Pinpoint the cell where the given text exists, returning its (x, y) midpoint coordinate. 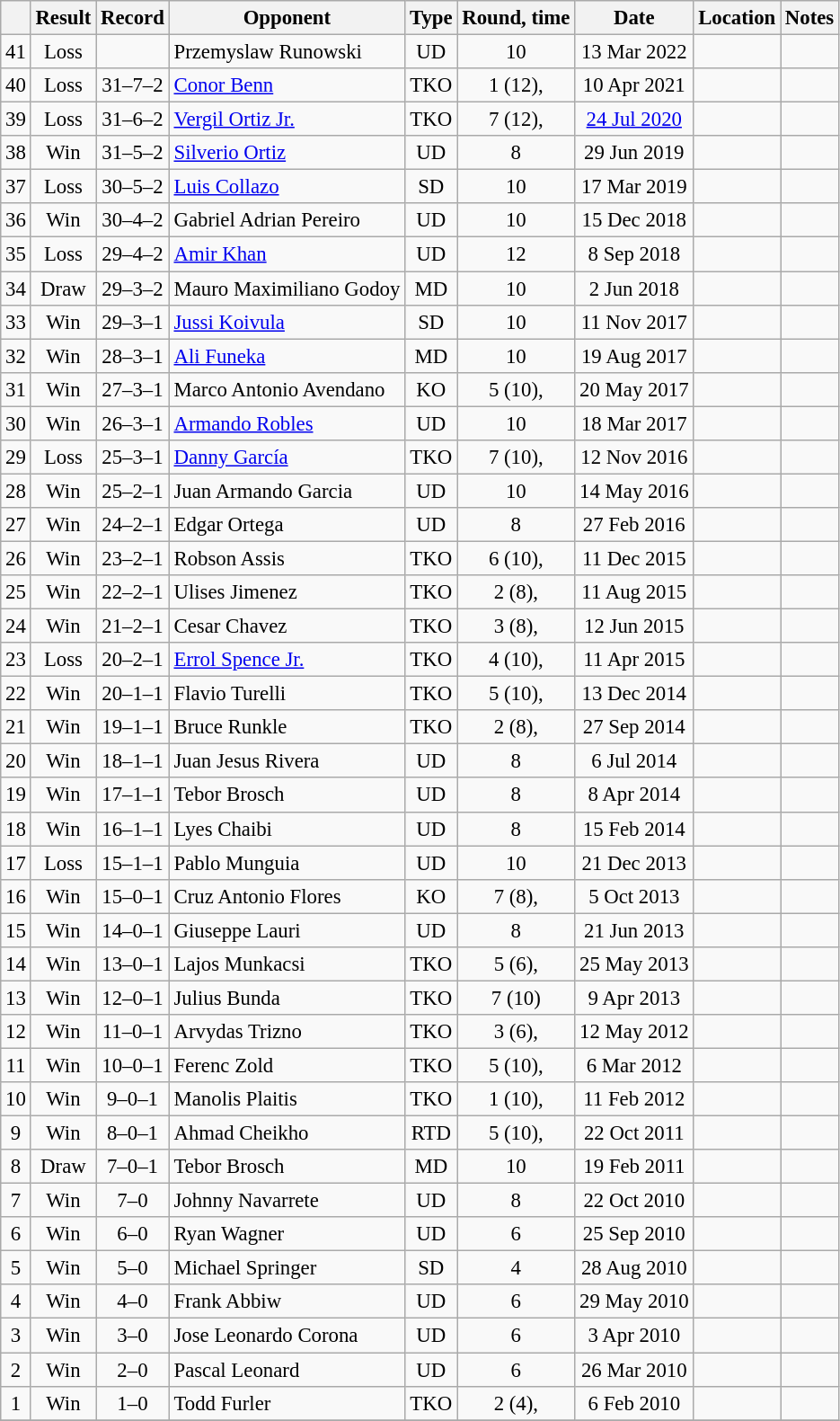
15 Dec 2018 (634, 220)
Juan Armando Garcia (287, 491)
Ali Funeka (287, 356)
Round, time (516, 18)
Bruce Runkle (287, 727)
17–1–1 (133, 795)
22 Oct 2010 (634, 1201)
29–3–1 (133, 322)
21 Jun 2013 (634, 930)
6–0 (133, 1234)
11 Nov 2017 (634, 322)
25 May 2013 (634, 964)
Ryan Wagner (287, 1234)
26 Mar 2010 (634, 1370)
29–3–2 (133, 289)
11 Aug 2015 (634, 592)
29 May 2010 (634, 1302)
13 Mar 2022 (634, 52)
Gabriel Adrian Pereiro (287, 220)
29 Jun 2019 (634, 153)
19–1–1 (133, 727)
9 (16, 1133)
14 (16, 964)
Silverio Ortiz (287, 153)
3 (8), (516, 626)
8–0–1 (133, 1133)
15 (16, 930)
6 Mar 2012 (634, 1065)
24 (16, 626)
Cruz Antonio Flores (287, 896)
1 (10), (516, 1099)
31–7–2 (133, 85)
Location (737, 18)
27 (16, 525)
20 (16, 761)
Result (63, 18)
Marco Antonio Avendano (287, 389)
Lyes Chaibi (287, 829)
4–0 (133, 1302)
8 Sep 2018 (634, 254)
22 (16, 694)
Arvydas Trizno (287, 1032)
Juan Jesus Rivera (287, 761)
40 (16, 85)
19 (16, 795)
7 (16, 1201)
7–0–1 (133, 1167)
Opponent (287, 18)
Jose Leonardo Corona (287, 1336)
16 (16, 896)
8 Apr 2014 (634, 795)
11–0–1 (133, 1032)
12 May 2012 (634, 1032)
27 Feb 2016 (634, 525)
Conor Benn (287, 85)
11 Apr 2015 (634, 660)
7–0 (133, 1201)
17 (16, 863)
30 (16, 423)
Armando Robles (287, 423)
13 (16, 998)
3 Apr 2010 (634, 1336)
11 Dec 2015 (634, 558)
Johnny Navarrete (287, 1201)
21 (16, 727)
21–2–1 (133, 626)
Giuseppe Lauri (287, 930)
Lajos Munkacsi (287, 964)
28 (16, 491)
Michael Springer (287, 1268)
RTD (431, 1133)
1 (12), (516, 85)
2–0 (133, 1370)
30–4–2 (133, 220)
13–0–1 (133, 964)
37 (16, 187)
20–1–1 (133, 694)
Record (133, 18)
28 Aug 2010 (634, 1268)
6 Jul 2014 (634, 761)
7 (8), (516, 896)
36 (16, 220)
39 (16, 120)
35 (16, 254)
3 (6), (516, 1032)
6 (10), (516, 558)
15–1–1 (133, 863)
Danny García (287, 457)
34 (16, 289)
15–0–1 (133, 896)
27–3–1 (133, 389)
25 Sep 2010 (634, 1234)
Errol Spence Jr. (287, 660)
12 Jun 2015 (634, 626)
Ferenc Zold (287, 1065)
5 (16, 1268)
19 Feb 2011 (634, 1167)
3 (16, 1336)
29–4–2 (133, 254)
2 Jun 2018 (634, 289)
25–3–1 (133, 457)
1 (16, 1403)
Cesar Chavez (287, 626)
26 (16, 558)
Frank Abbiw (287, 1302)
27 Sep 2014 (634, 727)
Flavio Turelli (287, 694)
Mauro Maximiliano Godoy (287, 289)
Pascal Leonard (287, 1370)
Type (431, 18)
22 Oct 2011 (634, 1133)
3–0 (133, 1336)
7 (10) (516, 998)
12 Nov 2016 (634, 457)
9 Apr 2013 (634, 998)
7 (12), (516, 120)
Ahmad Cheikho (287, 1133)
29 (16, 457)
38 (16, 153)
23 (16, 660)
23–2–1 (133, 558)
31 (16, 389)
18–1–1 (133, 761)
25 (16, 592)
5–0 (133, 1268)
12–0–1 (133, 998)
16–1–1 (133, 829)
Julius Bunda (287, 998)
5 Oct 2013 (634, 896)
9–0–1 (133, 1099)
11 Feb 2012 (634, 1099)
Luis Collazo (287, 187)
20 May 2017 (634, 389)
21 Dec 2013 (634, 863)
Manolis Plaitis (287, 1099)
Ulises Jimenez (287, 592)
26–3–1 (133, 423)
24 Jul 2020 (634, 120)
5 (6), (516, 964)
19 Aug 2017 (634, 356)
28–3–1 (133, 356)
11 (16, 1065)
1–0 (133, 1403)
Jussi Koivula (287, 322)
41 (16, 52)
6 Feb 2010 (634, 1403)
Notes (810, 18)
Todd Furler (287, 1403)
Edgar Ortega (287, 525)
18 Mar 2017 (634, 423)
Robson Assis (287, 558)
22–2–1 (133, 592)
20–2–1 (133, 660)
14–0–1 (133, 930)
Pablo Munguia (287, 863)
4 (10), (516, 660)
25–2–1 (133, 491)
7 (10), (516, 457)
10–0–1 (133, 1065)
31–6–2 (133, 120)
13 Dec 2014 (634, 694)
30–5–2 (133, 187)
31–5–2 (133, 153)
24–2–1 (133, 525)
10 Apr 2021 (634, 85)
Przemyslaw Runowski (287, 52)
2 (16, 1370)
15 Feb 2014 (634, 829)
Amir Khan (287, 254)
18 (16, 829)
17 Mar 2019 (634, 187)
32 (16, 356)
33 (16, 322)
2 (4), (516, 1403)
14 May 2016 (634, 491)
Vergil Ortiz Jr. (287, 120)
Date (634, 18)
